Search for the cell housing the specified text and yield its (x, y) center coordinate. 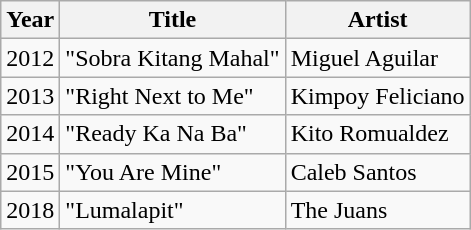
2018 (30, 210)
Title (172, 20)
Year (30, 20)
Artist (378, 20)
Kito Romualdez (378, 134)
2012 (30, 58)
The Juans (378, 210)
Miguel Aguilar (378, 58)
2013 (30, 96)
Kimpoy Feliciano (378, 96)
"You Are Mine" (172, 172)
"Lumalapit" (172, 210)
Caleb Santos (378, 172)
"Right Next to Me" (172, 96)
"Sobra Kitang Mahal" (172, 58)
2014 (30, 134)
"Ready Ka Na Ba" (172, 134)
2015 (30, 172)
